Determine the (X, Y) coordinate at the center of the cell enclosing the given text.  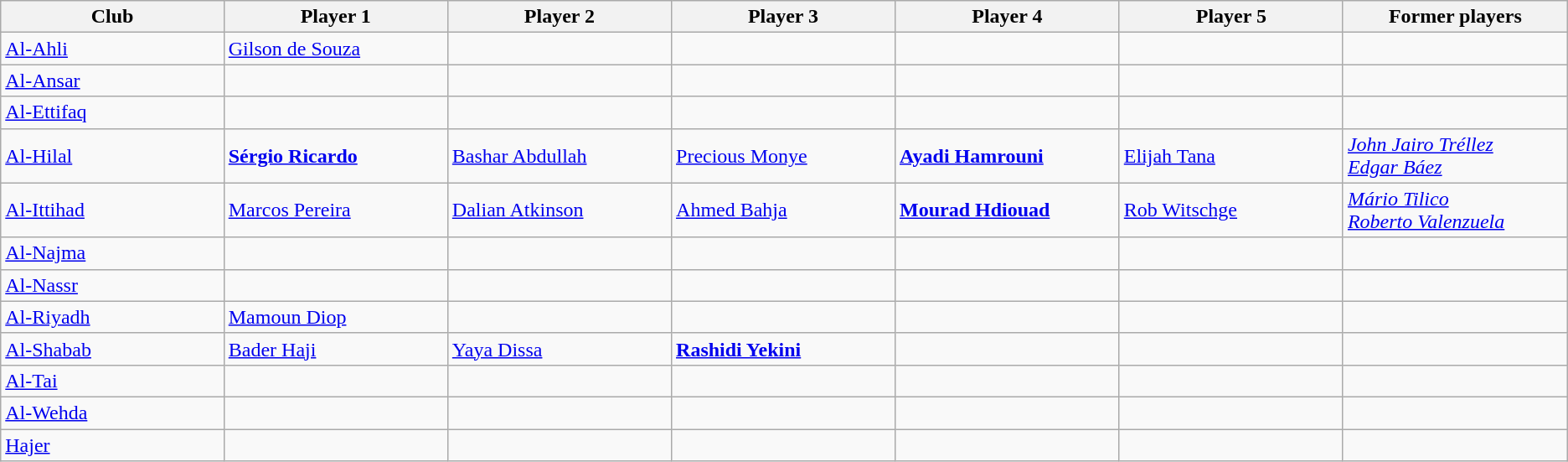
Al-Shabab (112, 349)
Bader Haji (335, 349)
Player 2 (560, 17)
Ayadi Hamrouni (1007, 156)
Rob Witschge (1231, 210)
Al-Nassr (112, 285)
Al-Wehda (112, 413)
Yaya Dissa (560, 349)
Al-Ansar (112, 80)
Sérgio Ricardo (335, 156)
Player 1 (335, 17)
Gilson de Souza (335, 49)
Elijah Tana (1231, 156)
Al-Riyadh (112, 317)
Al-Ahli (112, 49)
Former players (1455, 17)
Hajer (112, 445)
Player 3 (784, 17)
Ahmed Bahja (784, 210)
Mourad Hdiouad (1007, 210)
Al-Tai (112, 381)
Player 4 (1007, 17)
Mário Tilico Roberto Valenzuela (1455, 210)
Al-Ettifaq (112, 112)
Al-Ittihad (112, 210)
Mamoun Diop (335, 317)
Dalian Atkinson (560, 210)
Player 5 (1231, 17)
Al-Hilal (112, 156)
Al-Najma (112, 253)
Marcos Pereira (335, 210)
Rashidi Yekini (784, 349)
Club (112, 17)
Bashar Abdullah (560, 156)
Precious Monye (784, 156)
John Jairo Tréllez Edgar Báez (1455, 156)
